Locate the cell with the specified text and output its (X, Y) center coordinate. 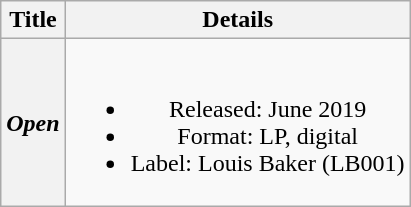
Title (33, 20)
Details (238, 20)
Open (33, 122)
Released: June 2019Format: LP, digitalLabel: Louis Baker (LB001) (238, 122)
